Output the [X, Y] coordinate of the center of the cell containing the given text.  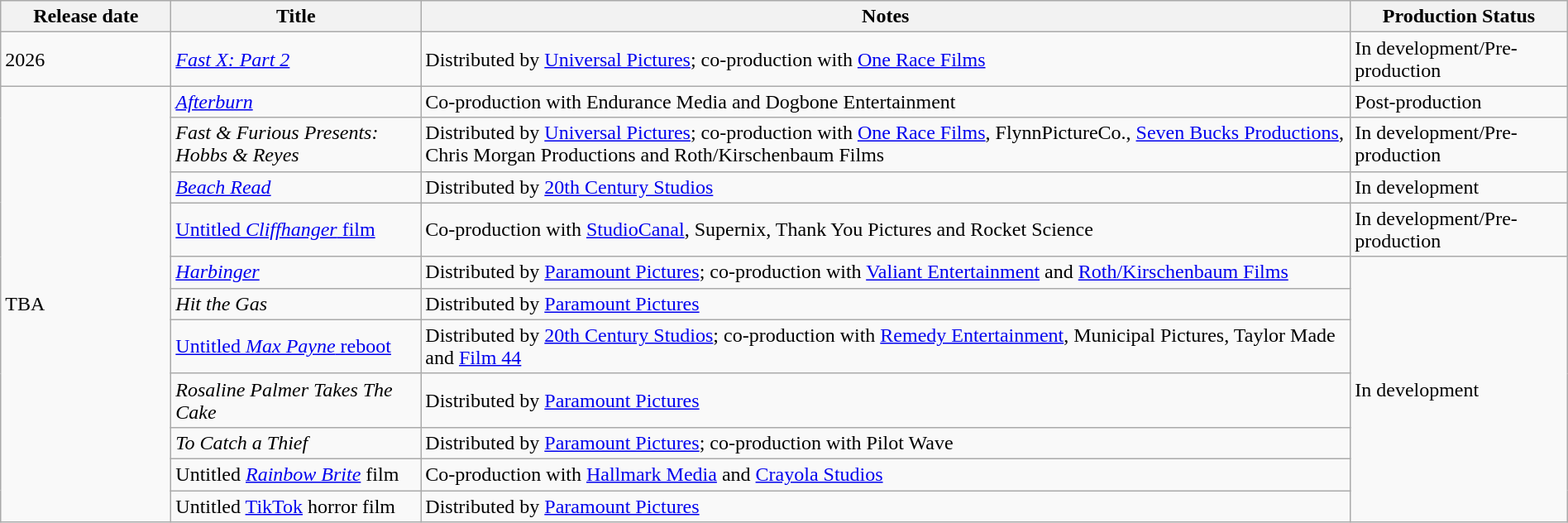
Distributed by Paramount Pictures; co-production with Valiant Entertainment and Roth/Kirschenbaum Films [886, 272]
TBA [86, 305]
Distributed by Universal Pictures; co-production with One Race Films [886, 60]
Release date [86, 17]
Production Status [1459, 17]
Afterburn [296, 102]
Untitled Cliffhanger film [296, 230]
Post-production [1459, 102]
Harbinger [296, 272]
Co-production with StudioCanal, Supernix, Thank You Pictures and Rocket Science [886, 230]
Distributed by 20th Century Studios [886, 187]
Rosaline Palmer Takes The Cake [296, 401]
Fast & Furious Presents: Hobbs & Reyes [296, 144]
Beach Read [296, 187]
Untitled Rainbow Brite film [296, 474]
Co-production with Hallmark Media and Crayola Studios [886, 474]
Distributed by Paramount Pictures; co-production with Pilot Wave [886, 443]
Untitled Max Payne reboot [296, 346]
Fast X: Part 2 [296, 60]
Title [296, 17]
2026 [86, 60]
To Catch a Thief [296, 443]
Notes [886, 17]
Hit the Gas [296, 304]
Untitled TikTok horror film [296, 506]
Distributed by 20th Century Studios; co-production with Remedy Entertainment, Municipal Pictures, Taylor Made and Film 44 [886, 346]
Co-production with Endurance Media and Dogbone Entertainment [886, 102]
